Capture the cell that displays the provided text and extract its (x, y) central coordinate. 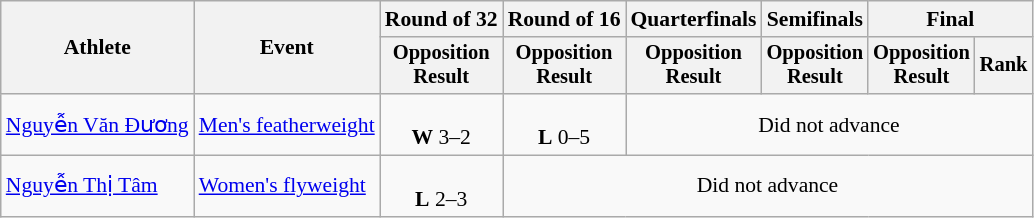
Men's featherweight (287, 124)
Round of 16 (564, 19)
W 3–2 (442, 124)
Nguyễn Thị Tâm (98, 186)
Final (950, 19)
Women's flyweight (287, 186)
Athlete (98, 48)
Quarterfinals (694, 19)
L 0–5 (564, 124)
Event (287, 48)
Semifinals (816, 19)
Round of 32 (442, 19)
Rank (1004, 66)
Nguyễn Văn Đương (98, 124)
L 2–3 (442, 186)
